For the text-containing cell, return its midpoint in (x, y) coordinate format. 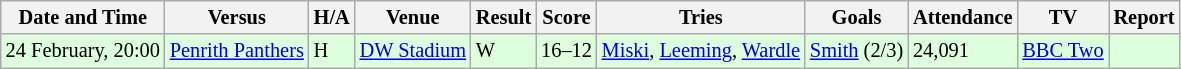
24,091 (962, 51)
H/A (332, 17)
Penrith Panthers (237, 51)
BBC Two (1062, 51)
Result (504, 17)
Miski, Leeming, Wardle (701, 51)
TV (1062, 17)
Smith (2/3) (856, 51)
W (504, 51)
Score (566, 17)
Date and Time (83, 17)
Tries (701, 17)
24 February, 20:00 (83, 51)
16–12 (566, 51)
Attendance (962, 17)
Versus (237, 17)
Report (1144, 17)
DW Stadium (413, 51)
H (332, 51)
Venue (413, 17)
Goals (856, 17)
